Identify which cell holds the provided text, then report its [X, Y] central coordinate. 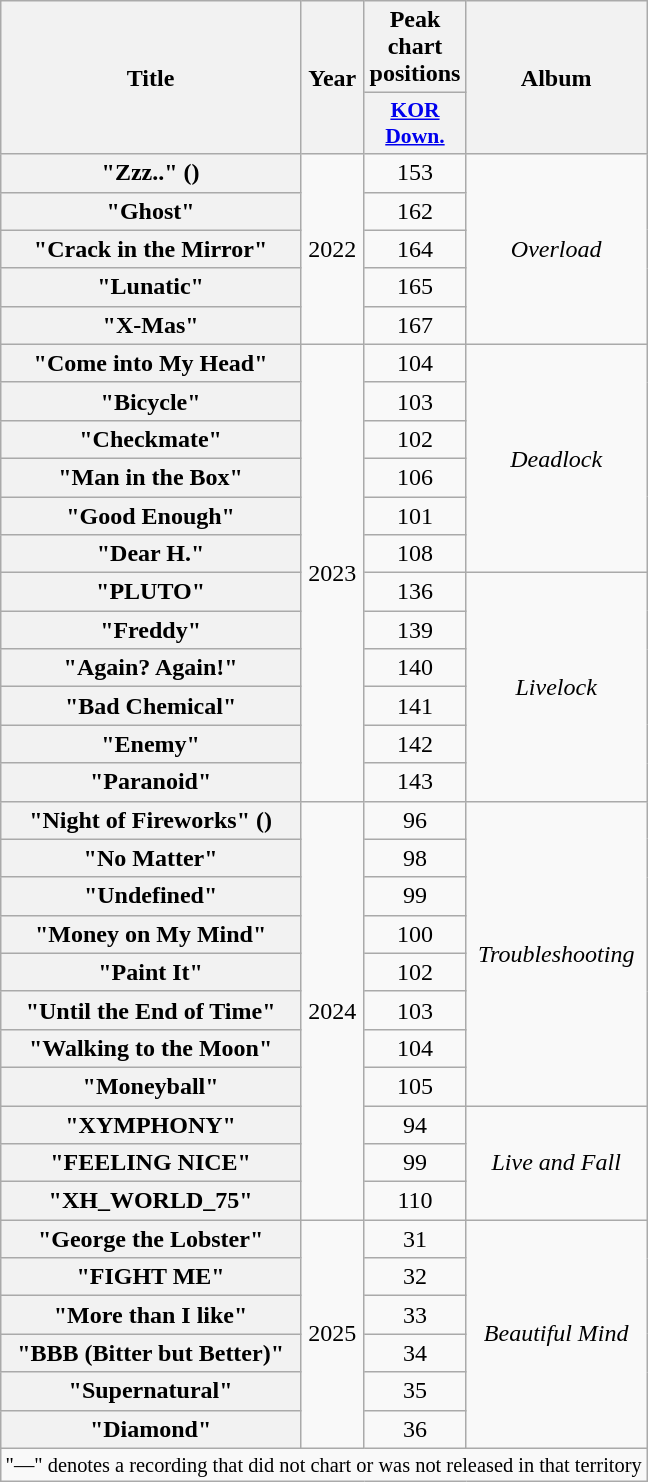
"Come into My Head" [151, 363]
2022 [332, 249]
165 [415, 287]
"Lunatic" [151, 287]
100 [415, 934]
"Zzz.." () [151, 173]
"XYMPHONY" [151, 1125]
KORDown. [415, 124]
Overload [556, 249]
"Diamond" [151, 1429]
34 [415, 1353]
"Bicycle" [151, 401]
Peak chartpositions [415, 47]
2024 [332, 1010]
140 [415, 668]
Year [332, 78]
94 [415, 1125]
143 [415, 782]
167 [415, 325]
"Night of Fireworks" () [151, 820]
Album [556, 78]
96 [415, 820]
32 [415, 1277]
"X-Mas" [151, 325]
33 [415, 1315]
141 [415, 706]
"Undefined" [151, 896]
106 [415, 477]
2023 [332, 572]
35 [415, 1391]
"Paranoid" [151, 782]
"Crack in the Mirror" [151, 249]
36 [415, 1429]
"Freddy" [151, 630]
Live and Fall [556, 1163]
"No Matter" [151, 858]
139 [415, 630]
"Good Enough" [151, 515]
"Dear H." [151, 554]
"Moneyball" [151, 1086]
2025 [332, 1334]
Troubleshooting [556, 953]
105 [415, 1086]
"Supernatural" [151, 1391]
"Until the End of Time" [151, 1010]
164 [415, 249]
"Enemy" [151, 744]
Deadlock [556, 458]
101 [415, 515]
"Ghost" [151, 211]
Title [151, 78]
153 [415, 173]
"Money on My Mind" [151, 934]
162 [415, 211]
"Man in the Box" [151, 477]
"—" denotes a recording that did not chart or was not released in that territory [324, 1465]
"Checkmate" [151, 439]
"Paint It" [151, 972]
"XH_WORLD_75" [151, 1201]
"PLUTO" [151, 592]
"FIGHT ME" [151, 1277]
98 [415, 858]
Beautiful Mind [556, 1334]
"BBB (Bitter but Better)" [151, 1353]
Livelock [556, 687]
110 [415, 1201]
"More than I like" [151, 1315]
108 [415, 554]
"Walking to the Moon" [151, 1048]
142 [415, 744]
"George the Lobster" [151, 1239]
31 [415, 1239]
"FEELING NICE" [151, 1163]
"Again? Again!" [151, 668]
"Bad Chemical" [151, 706]
136 [415, 592]
